Output the (x, y) coordinate of the center of the cell containing the given text.  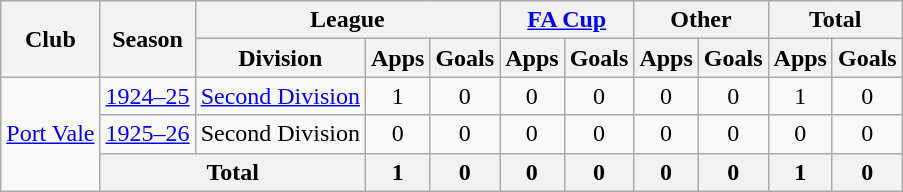
Season (148, 39)
Port Vale (50, 134)
League (348, 20)
FA Cup (567, 20)
Division (280, 58)
Club (50, 39)
1924–25 (148, 96)
Other (701, 20)
1925–26 (148, 134)
